Return [x, y] of the center of cell containing provided text 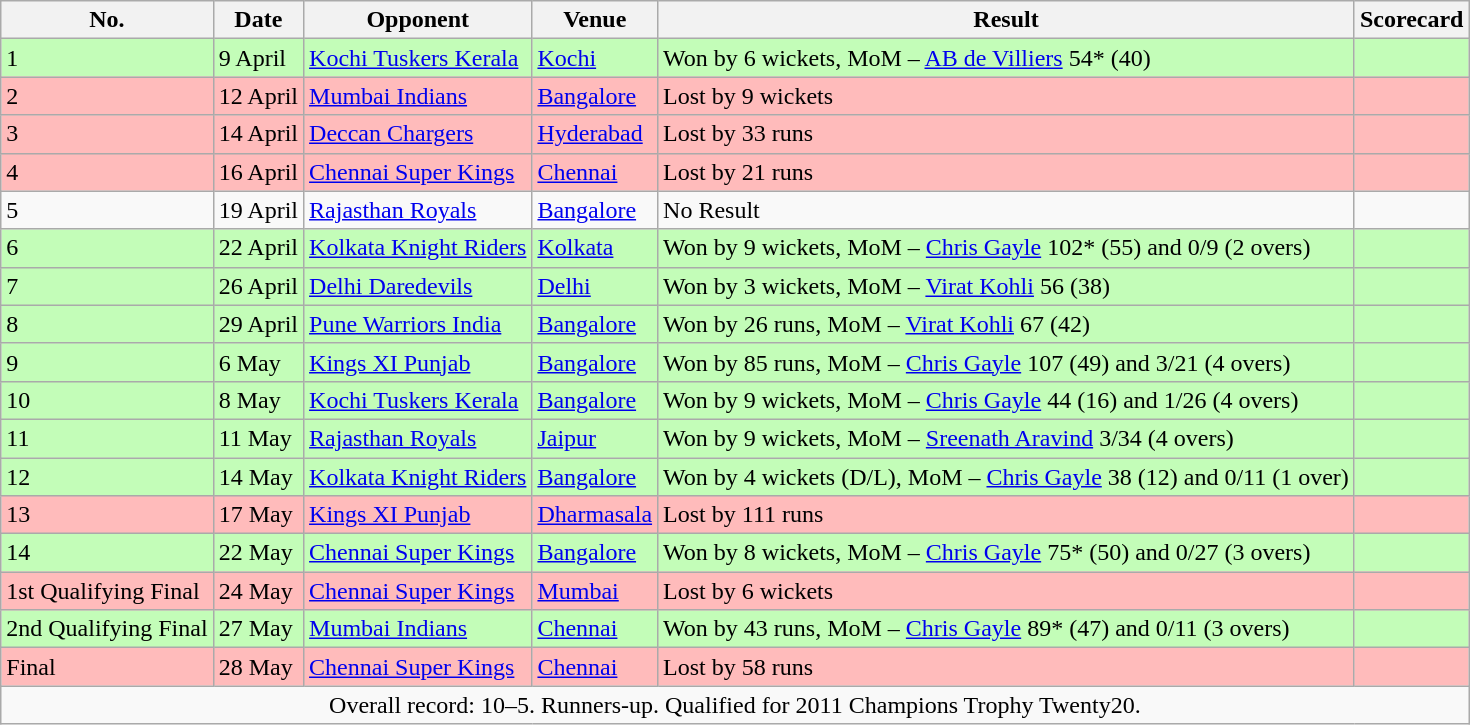
Result [1006, 20]
Lost by 9 wickets [1006, 96]
Lost by 6 wickets [1006, 591]
Dharmasala [595, 515]
28 May [258, 667]
6 [107, 248]
7 [107, 286]
9 April [258, 58]
Scorecard [1412, 20]
9 [107, 362]
Won by 9 wickets, MoM – Chris Gayle 44 (16) and 1/26 (4 overs) [1006, 400]
Won by 9 wickets, MoM – Chris Gayle 102* (55) and 0/9 (2 overs) [1006, 248]
22 April [258, 248]
5 [107, 210]
10 [107, 400]
Won by 43 runs, MoM – Chris Gayle 89* (47) and 0/11 (3 overs) [1006, 629]
13 [107, 515]
Won by 26 runs, MoM – Virat Kohli 67 (42) [1006, 324]
Hyderabad [595, 134]
6 May [258, 362]
11 May [258, 438]
Kochi [595, 58]
Opponent [418, 20]
Won by 4 wickets (D/L), MoM – Chris Gayle 38 (12) and 0/11 (1 over) [1006, 477]
17 May [258, 515]
Kolkata [595, 248]
2 [107, 96]
11 [107, 438]
Jaipur [595, 438]
Won by 85 runs, MoM – Chris Gayle 107 (49) and 3/21 (4 overs) [1006, 362]
Lost by 58 runs [1006, 667]
3 [107, 134]
No Result [1006, 210]
22 May [258, 553]
8 [107, 324]
27 May [258, 629]
24 May [258, 591]
14 April [258, 134]
Lost by 111 runs [1006, 515]
Won by 6 wickets, MoM – AB de Villiers 54* (40) [1006, 58]
4 [107, 172]
Delhi Daredevils [418, 286]
16 April [258, 172]
No. [107, 20]
8 May [258, 400]
Won by 9 wickets, MoM – Sreenath Aravind 3/34 (4 overs) [1006, 438]
Won by 8 wickets, MoM – Chris Gayle 75* (50) and 0/27 (3 overs) [1006, 553]
Pune Warriors India [418, 324]
2nd Qualifying Final [107, 629]
26 April [258, 286]
12 [107, 477]
19 April [258, 210]
29 April [258, 324]
14 [107, 553]
Final [107, 667]
Mumbai [595, 591]
12 April [258, 96]
Date [258, 20]
1 [107, 58]
Delhi [595, 286]
14 May [258, 477]
Won by 3 wickets, MoM – Virat Kohli 56 (38) [1006, 286]
Lost by 21 runs [1006, 172]
Overall record: 10–5. Runners-up. Qualified for 2011 Champions Trophy Twenty20. [735, 705]
Venue [595, 20]
Lost by 33 runs [1006, 134]
1st Qualifying Final [107, 591]
Deccan Chargers [418, 134]
